For the text-containing cell, return its midpoint in [X, Y] coordinate format. 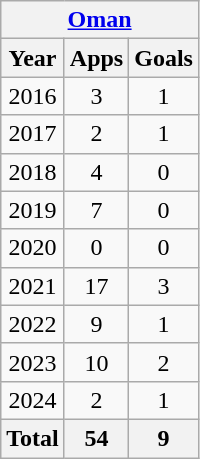
2018 [33, 172]
2017 [33, 134]
7 [96, 210]
Goals [164, 58]
Year [33, 58]
Oman [100, 20]
2019 [33, 210]
2020 [33, 248]
4 [96, 172]
2016 [33, 96]
Apps [96, 58]
2022 [33, 324]
17 [96, 286]
Total [33, 438]
10 [96, 362]
2023 [33, 362]
54 [96, 438]
2024 [33, 400]
2021 [33, 286]
